Pinpoint the cell where the given text exists, returning its (X, Y) midpoint coordinate. 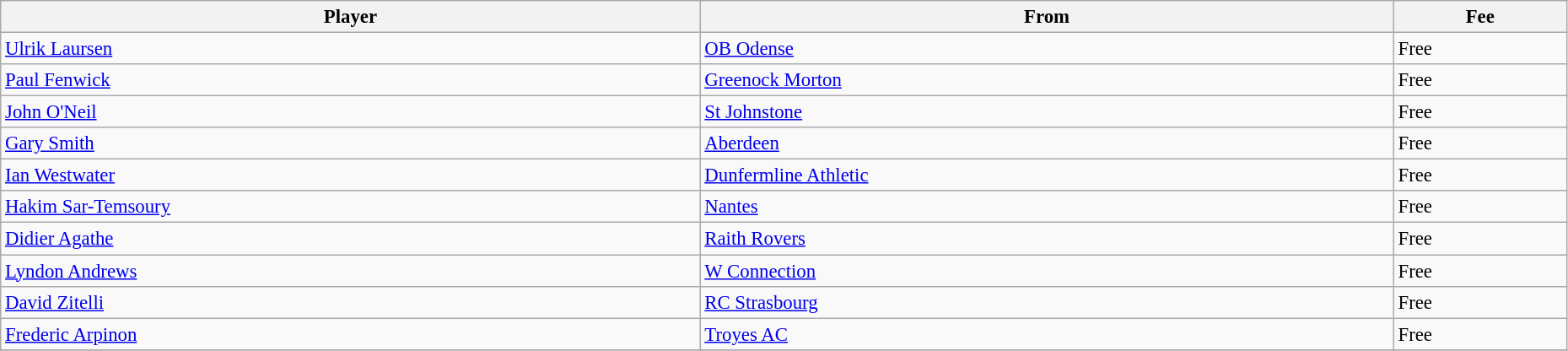
Ian Westwater (351, 175)
Frederic Arpinon (351, 334)
RC Strasbourg (1047, 302)
Troyes AC (1047, 334)
Raith Rovers (1047, 239)
OB Odense (1047, 49)
Gary Smith (351, 143)
John O'Neil (351, 112)
Ulrik Laursen (351, 49)
Aberdeen (1047, 143)
David Zitelli (351, 302)
Paul Fenwick (351, 80)
Didier Agathe (351, 239)
Player (351, 17)
W Connection (1047, 271)
Nantes (1047, 207)
Dunfermline Athletic (1047, 175)
Fee (1479, 17)
Greenock Morton (1047, 80)
From (1047, 17)
St Johnstone (1047, 112)
Hakim Sar-Temsoury (351, 207)
Lyndon Andrews (351, 271)
